Return [X, Y] of the center of cell containing provided text 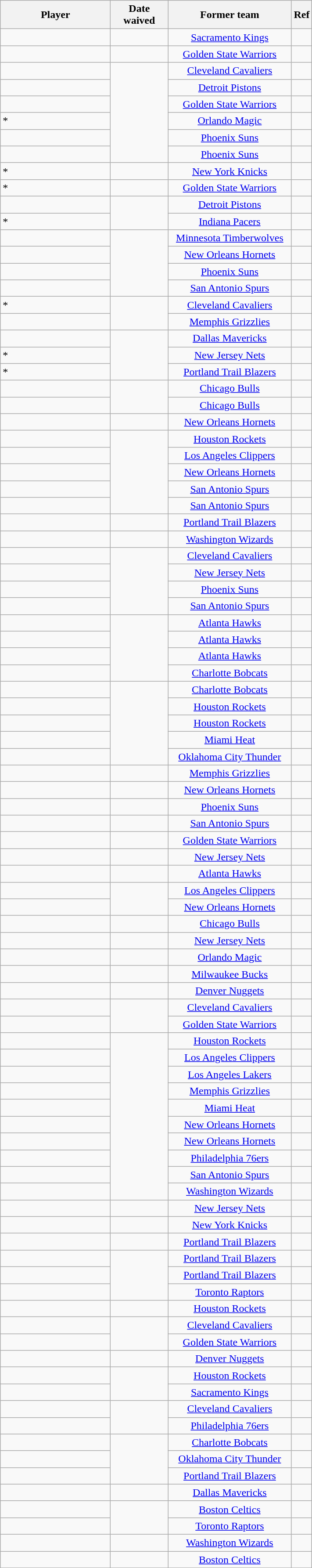
Los Angeles Lakers [230, 1074]
Indiana Pacers [230, 221]
Date waived [140, 15]
Ref [302, 15]
Former team [230, 15]
Minnesota Timberwolves [230, 238]
Milwaukee Bucks [230, 974]
Player [55, 15]
